Output the (X, Y) coordinate of the center of the cell containing the given text.  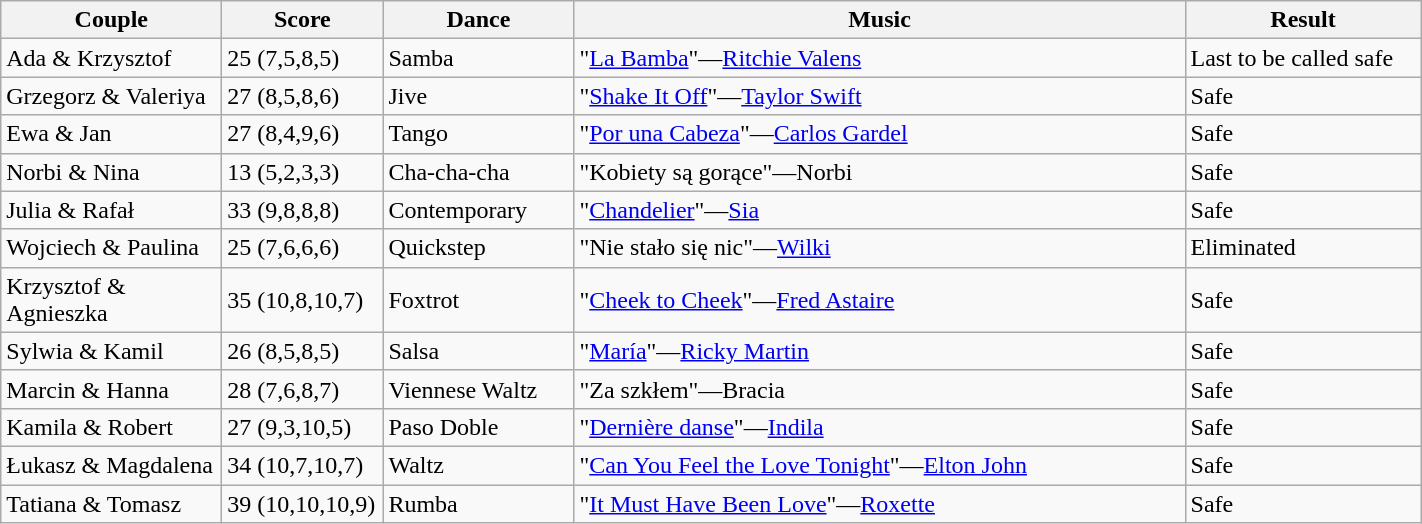
39 (10,10,10,9) (302, 503)
"Por una Cabeza"—Carlos Gardel (880, 134)
Tango (478, 134)
25 (7,5,8,5) (302, 58)
Score (302, 20)
"La Bamba"—Ritchie Valens (880, 58)
Tatiana & Tomasz (112, 503)
Viennese Waltz (478, 389)
Result (1303, 20)
Ada & Krzysztof (112, 58)
33 (9,8,8,8) (302, 210)
27 (8,5,8,6) (302, 96)
Last to be called safe (1303, 58)
Marcin & Hanna (112, 389)
25 (7,6,6,6) (302, 248)
13 (5,2,3,3) (302, 172)
Quickstep (478, 248)
Julia & Rafał (112, 210)
"Nie stało się nic"—Wilki (880, 248)
"Za szkłem"—Bracia (880, 389)
Krzysztof & Agnieszka (112, 300)
Salsa (478, 351)
"María"—Ricky Martin (880, 351)
Grzegorz & Valeriya (112, 96)
"Kobiety są gorące"—Norbi (880, 172)
Kamila & Robert (112, 427)
"Shake It Off"—Taylor Swift (880, 96)
"It Must Have Been Love"—Roxette (880, 503)
Couple (112, 20)
Cha-cha-cha (478, 172)
Eliminated (1303, 248)
Paso Doble (478, 427)
Foxtrot (478, 300)
27 (8,4,9,6) (302, 134)
"Dernière danse"—Indila (880, 427)
"Chandelier"—Sia (880, 210)
35 (10,8,10,7) (302, 300)
28 (7,6,8,7) (302, 389)
Rumba (478, 503)
26 (8,5,8,5) (302, 351)
Wojciech & Paulina (112, 248)
Norbi & Nina (112, 172)
"Can You Feel the Love Tonight"—Elton John (880, 465)
Waltz (478, 465)
Łukasz & Magdalena (112, 465)
"Cheek to Cheek"—Fred Astaire (880, 300)
34 (10,7,10,7) (302, 465)
27 (9,3,10,5) (302, 427)
Dance (478, 20)
Music (880, 20)
Ewa & Jan (112, 134)
Jive (478, 96)
Sylwia & Kamil (112, 351)
Contemporary (478, 210)
Samba (478, 58)
